Output the [x, y] coordinate of the center of the cell containing the given text.  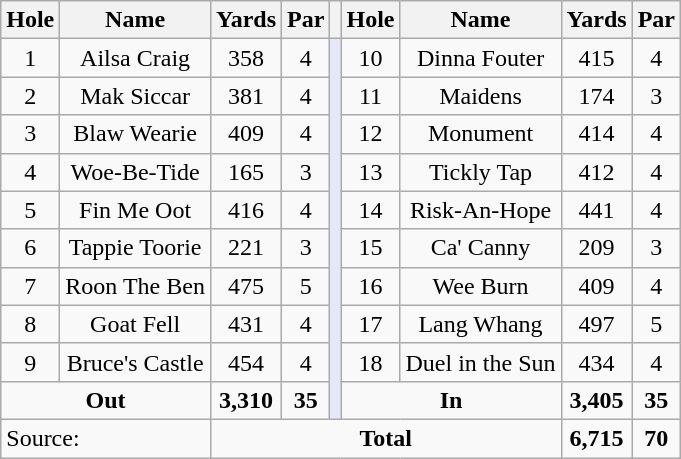
Lang Whang [480, 324]
165 [246, 172]
412 [596, 172]
Duel in the Sun [480, 362]
2 [30, 96]
Tickly Tap [480, 172]
3,310 [246, 400]
454 [246, 362]
Maidens [480, 96]
6 [30, 248]
In [451, 400]
14 [370, 210]
Total [386, 438]
16 [370, 286]
Ca' Canny [480, 248]
18 [370, 362]
Tappie Toorie [136, 248]
17 [370, 324]
Roon The Ben [136, 286]
414 [596, 134]
Goat Fell [136, 324]
221 [246, 248]
7 [30, 286]
6,715 [596, 438]
Mak Siccar [136, 96]
209 [596, 248]
Woe-Be-Tide [136, 172]
15 [370, 248]
358 [246, 58]
3,405 [596, 400]
381 [246, 96]
Blaw Wearie [136, 134]
Source: [106, 438]
416 [246, 210]
Out [106, 400]
497 [596, 324]
1 [30, 58]
441 [596, 210]
Monument [480, 134]
475 [246, 286]
13 [370, 172]
Bruce's Castle [136, 362]
10 [370, 58]
Ailsa Craig [136, 58]
70 [656, 438]
8 [30, 324]
Risk-An-Hope [480, 210]
431 [246, 324]
415 [596, 58]
Fin Me Oot [136, 210]
11 [370, 96]
12 [370, 134]
Wee Burn [480, 286]
434 [596, 362]
Dinna Fouter [480, 58]
174 [596, 96]
9 [30, 362]
